Detect which cell encompasses the target text, then output its (X, Y) center coordinate. 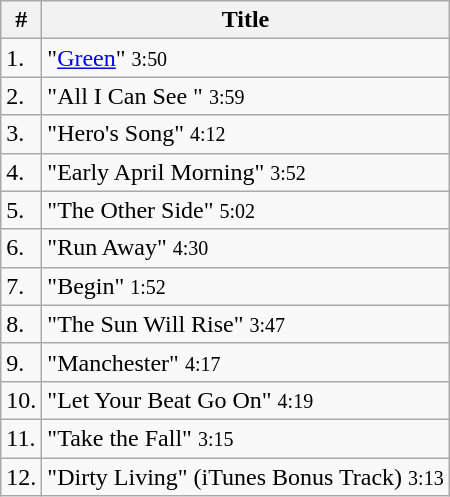
"Hero's Song" 4:12 (246, 134)
"Run Away" 4:30 (246, 248)
5. (22, 210)
"Begin" 1:52 (246, 286)
8. (22, 324)
# (22, 20)
4. (22, 172)
"Take the Fall" 3:15 (246, 438)
"Let Your Beat Go On" 4:19 (246, 400)
"All I Can See " 3:59 (246, 96)
"The Other Side" 5:02 (246, 210)
12. (22, 477)
"The Sun Will Rise" 3:47 (246, 324)
1. (22, 58)
11. (22, 438)
10. (22, 400)
"Manchester" 4:17 (246, 362)
"Green" 3:50 (246, 58)
6. (22, 248)
7. (22, 286)
3. (22, 134)
2. (22, 96)
"Early April Morning" 3:52 (246, 172)
9. (22, 362)
"Dirty Living" (iTunes Bonus Track) 3:13 (246, 477)
Title (246, 20)
